Return the (X, Y) coordinate for the center point of the cell that contains the specified text.  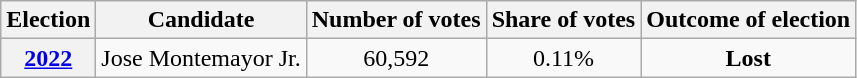
60,592 (396, 58)
Outcome of election (748, 20)
Lost (748, 58)
Candidate (201, 20)
Election (48, 20)
Jose Montemayor Jr. (201, 58)
Share of votes (564, 20)
2022 (48, 58)
0.11% (564, 58)
Number of votes (396, 20)
